Find where the given text appears and provide that cell's center as [x, y] coordinate. 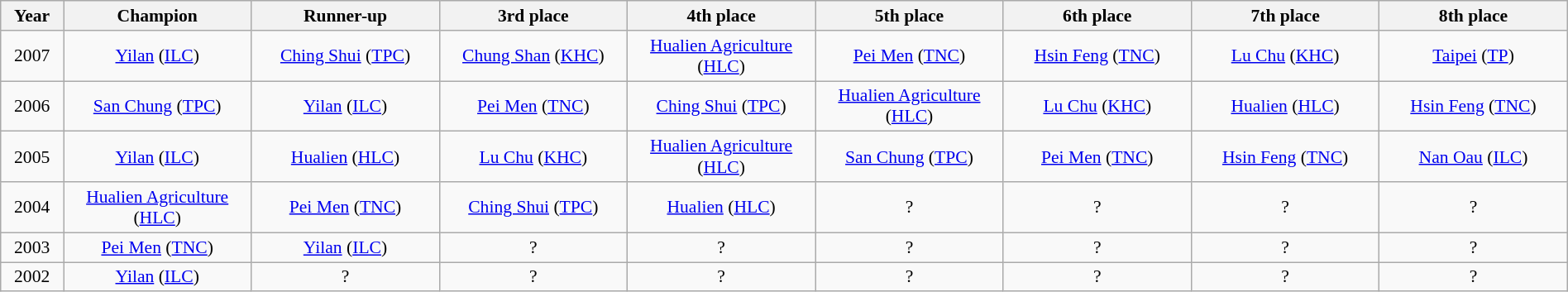
3rd place [533, 16]
Nan Oau (ILC) [1474, 157]
4th place [721, 16]
2004 [32, 207]
8th place [1474, 16]
Year [32, 16]
7th place [1285, 16]
Champion [157, 16]
2007 [32, 56]
2006 [32, 106]
2005 [32, 157]
Runner-up [346, 16]
6th place [1097, 16]
Taipei (TP) [1474, 56]
Chung Shan (KHC) [533, 56]
2003 [32, 247]
2002 [32, 277]
5th place [910, 16]
